Extract the [X, Y] coordinate from the center of the cell holding the provided text.  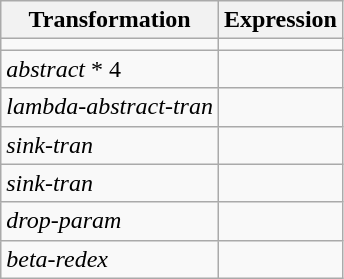
lambda-abstract-tran [110, 107]
drop-param [110, 221]
Expression [280, 20]
Transformation [110, 20]
abstract * 4 [110, 69]
beta-redex [110, 259]
